Find where the given text appears and provide that cell's center as (x, y) coordinate. 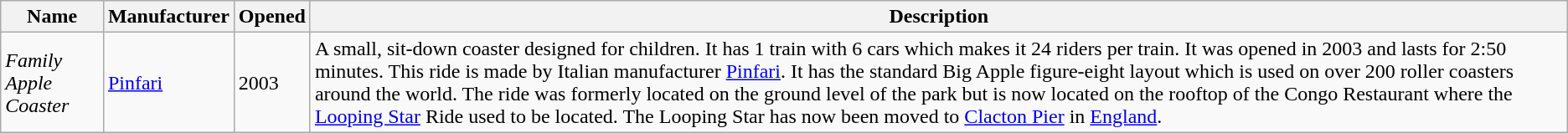
Manufacturer (168, 17)
Opened (271, 17)
2003 (271, 82)
Family Apple Coaster (52, 82)
Description (938, 17)
Pinfari (168, 82)
Name (52, 17)
